Identify which cell holds the provided text, then report its [X, Y] central coordinate. 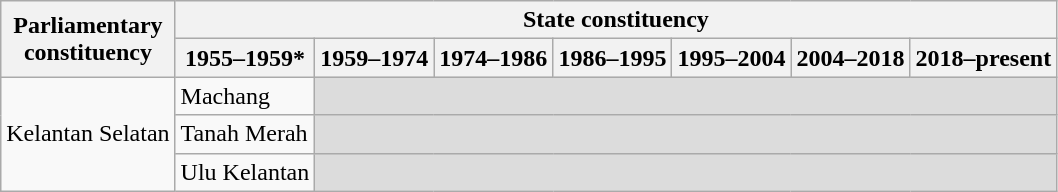
1955–1959* [245, 58]
Ulu Kelantan [245, 172]
2004–2018 [850, 58]
1995–2004 [732, 58]
Machang [245, 96]
1986–1995 [612, 58]
Parliamentaryconstituency [88, 39]
1959–1974 [374, 58]
1974–1986 [494, 58]
State constituency [616, 20]
2018–present [984, 58]
Tanah Merah [245, 134]
Kelantan Selatan [88, 134]
